Identify which cell holds the provided text, then report its (X, Y) central coordinate. 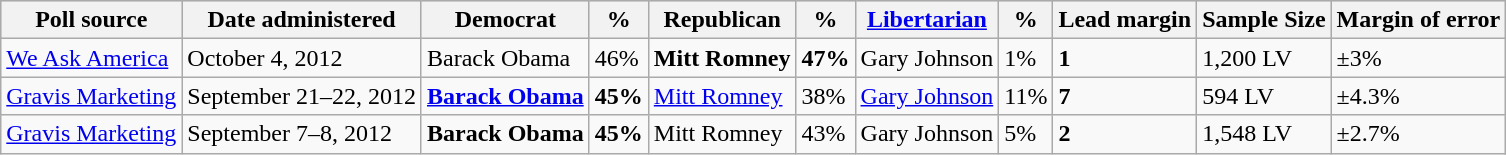
7 (1125, 96)
Sample Size (1264, 20)
46% (618, 58)
Lead margin (1125, 20)
Margin of error (1418, 20)
1,548 LV (1264, 134)
1,200 LV (1264, 58)
Poll source (92, 20)
Democrat (505, 20)
5% (1026, 134)
September 21–22, 2012 (302, 96)
594 LV (1264, 96)
38% (826, 96)
October 4, 2012 (302, 58)
Date administered (302, 20)
±4.3% (1418, 96)
1% (1026, 58)
43% (826, 134)
±3% (1418, 58)
47% (826, 58)
We Ask America (92, 58)
September 7–8, 2012 (302, 134)
2 (1125, 134)
Libertarian (927, 20)
±2.7% (1418, 134)
Republican (722, 20)
11% (1026, 96)
1 (1125, 58)
